Locate the cell with the specified text and output its (x, y) center coordinate. 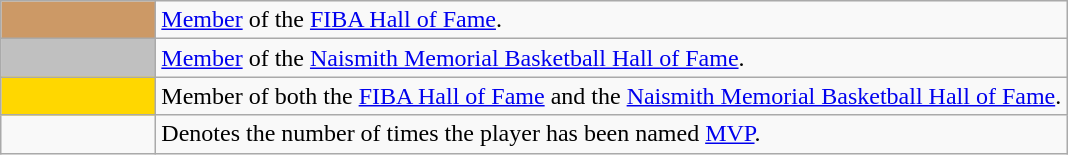
Denotes the number of times the player has been named MVP. (612, 134)
Member of both the FIBA Hall of Fame and the Naismith Memorial Basketball Hall of Fame. (612, 96)
Member of the Naismith Memorial Basketball Hall of Fame. (612, 58)
Member of the FIBA Hall of Fame. (612, 20)
